Determine the [x, y] coordinate at the center of the cell enclosing the given text.  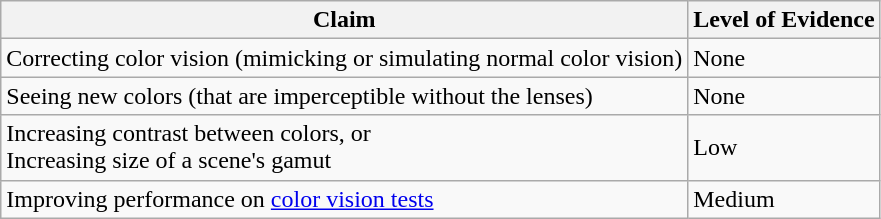
Improving performance on color vision tests [344, 199]
Increasing contrast between colors, or Increasing size of a scene's gamut [344, 148]
Correcting color vision (mimicking or simulating normal color vision) [344, 58]
Level of Evidence [784, 20]
Claim [344, 20]
Low [784, 148]
Medium [784, 199]
Seeing new colors (that are imperceptible without the lenses) [344, 96]
